Return the [x, y] coordinate for the center point of the cell that contains the specified text.  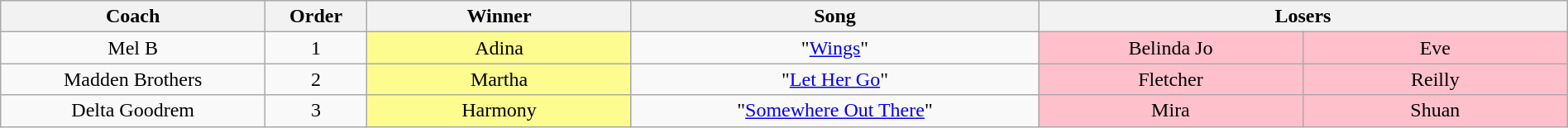
Fletcher [1171, 79]
Mel B [133, 48]
"Let Her Go" [834, 79]
Mira [1171, 111]
Harmony [500, 111]
Madden Brothers [133, 79]
Winner [500, 17]
Order [316, 17]
Losers [1303, 17]
Coach [133, 17]
Adina [500, 48]
Martha [500, 79]
Song [834, 17]
Eve [1435, 48]
"Wings" [834, 48]
Reilly [1435, 79]
"Somewhere Out There" [834, 111]
Shuan [1435, 111]
2 [316, 79]
Delta Goodrem [133, 111]
3 [316, 111]
1 [316, 48]
Belinda Jo [1171, 48]
